From the cell containing the given text, extract its center point as (x, y) coordinate. 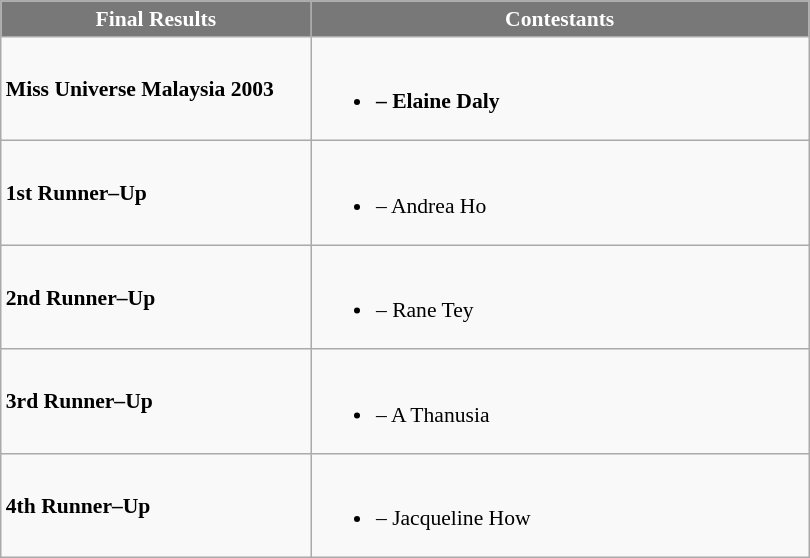
2nd Runner–Up (156, 297)
Contestants (560, 19)
Miss Universe Malaysia 2003 (156, 89)
3rd Runner–Up (156, 402)
– Andrea Ho (560, 193)
– Elaine Daly (560, 89)
– Rane Tey (560, 297)
1st Runner–Up (156, 193)
Final Results (156, 19)
– A Thanusia (560, 402)
– Jacqueline How (560, 506)
4th Runner–Up (156, 506)
